Extract the (X, Y) coordinate from the center of the cell holding the provided text.  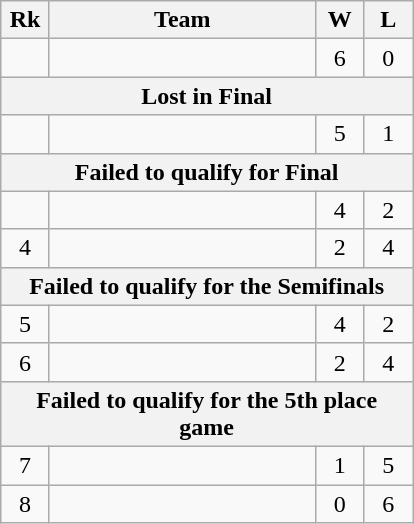
L (388, 20)
7 (26, 465)
Failed to qualify for the 5th place game (207, 414)
Lost in Final (207, 96)
Failed to qualify for Final (207, 172)
Rk (26, 20)
Team (182, 20)
Failed to qualify for the Semifinals (207, 286)
W (340, 20)
8 (26, 503)
